From the cell containing the given text, extract its center point as (x, y) coordinate. 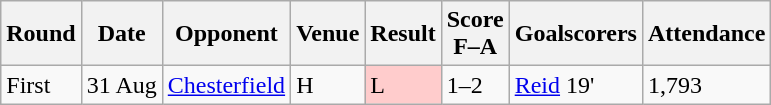
1,793 (706, 85)
Date (122, 34)
L (403, 85)
First (41, 85)
1–2 (475, 85)
Round (41, 34)
Chesterfield (226, 85)
Reid 19' (576, 85)
Goalscorers (576, 34)
Result (403, 34)
H (328, 85)
Attendance (706, 34)
ScoreF–A (475, 34)
Venue (328, 34)
31 Aug (122, 85)
Opponent (226, 34)
